Pinpoint the cell where the given text exists, returning its (x, y) midpoint coordinate. 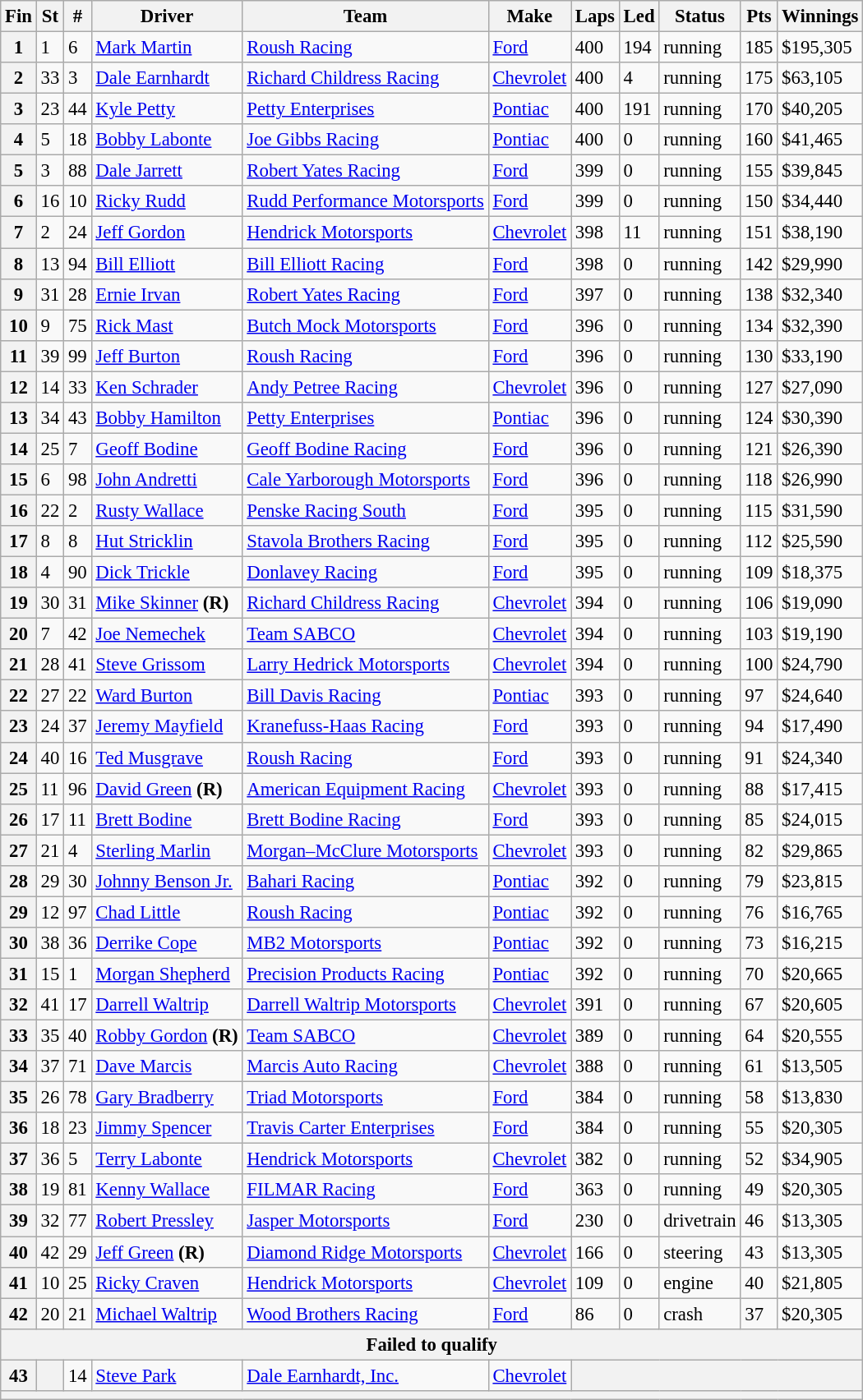
$16,215 (820, 943)
$23,815 (820, 882)
$29,990 (820, 264)
David Green (R) (167, 789)
76 (759, 912)
Wood Brothers Racing (365, 1314)
Jeff Burton (167, 356)
121 (759, 449)
$30,390 (820, 418)
Bahari Racing (365, 882)
Precision Products Racing (365, 974)
Stavola Brothers Racing (365, 541)
Kyle Petty (167, 109)
$24,790 (820, 665)
drivetrain (700, 1221)
$24,015 (820, 819)
Jimmy Spencer (167, 1128)
crash (700, 1314)
397 (595, 294)
103 (759, 634)
Brett Bodine Racing (365, 819)
82 (759, 850)
86 (595, 1314)
$195,305 (820, 48)
Dale Jarrett (167, 171)
$20,555 (820, 1036)
engine (700, 1283)
90 (77, 573)
96 (77, 789)
Hut Stricklin (167, 541)
Donlavey Racing (365, 573)
$40,205 (820, 109)
MB2 Motorsports (365, 943)
230 (595, 1221)
191 (639, 109)
73 (759, 943)
American Equipment Racing (365, 789)
79 (759, 882)
John Andretti (167, 480)
44 (77, 109)
Kenny Wallace (167, 1190)
$38,190 (820, 233)
Status (700, 16)
Darrell Waltrip (167, 1005)
Winnings (820, 16)
Diamond Ridge Motorsports (365, 1252)
77 (77, 1221)
Terry Labonte (167, 1159)
85 (759, 819)
Dale Earnhardt (167, 78)
$33,190 (820, 356)
Gary Bradberry (167, 1098)
Driver (167, 16)
391 (595, 1005)
Andy Petree Racing (365, 387)
112 (759, 541)
$27,090 (820, 387)
Rick Mast (167, 325)
Ricky Rudd (167, 201)
Marcis Auto Racing (365, 1066)
151 (759, 233)
Jeff Green (R) (167, 1252)
Ken Schrader (167, 387)
Penske Racing South (365, 510)
Cale Yarborough Motorsports (365, 480)
Butch Mock Motorsports (365, 325)
Steve Park (167, 1375)
Travis Carter Enterprises (365, 1128)
Morgan Shepherd (167, 974)
Bill Elliott Racing (365, 264)
134 (759, 325)
Bill Davis Racing (365, 696)
160 (759, 140)
175 (759, 78)
Jeremy Mayfield (167, 727)
$16,765 (820, 912)
138 (759, 294)
127 (759, 387)
71 (77, 1066)
$25,590 (820, 541)
52 (759, 1159)
Bobby Hamilton (167, 418)
Derrike Cope (167, 943)
$32,340 (820, 294)
49 (759, 1190)
Ward Burton (167, 696)
388 (595, 1066)
115 (759, 510)
Brett Bodine (167, 819)
$29,865 (820, 850)
78 (77, 1098)
Morgan–McClure Motorsports (365, 850)
$34,905 (820, 1159)
142 (759, 264)
Dave Marcis (167, 1066)
$13,505 (820, 1066)
Triad Motorsports (365, 1098)
Ricky Craven (167, 1283)
Bill Elliott (167, 264)
106 (759, 603)
99 (77, 356)
98 (77, 480)
55 (759, 1128)
Laps (595, 16)
$32,390 (820, 325)
64 (759, 1036)
Jeff Gordon (167, 233)
118 (759, 480)
Robby Gordon (R) (167, 1036)
$20,605 (820, 1005)
150 (759, 201)
$24,340 (820, 758)
91 (759, 758)
$63,105 (820, 78)
Dale Earnhardt, Inc. (365, 1375)
Geoff Bodine (167, 449)
FILMAR Racing (365, 1190)
Johnny Benson Jr. (167, 882)
185 (759, 48)
Steve Grissom (167, 665)
100 (759, 665)
Rusty Wallace (167, 510)
St (49, 16)
$17,415 (820, 789)
$21,805 (820, 1283)
389 (595, 1036)
Team (365, 16)
Mark Martin (167, 48)
194 (639, 48)
Darrell Waltrip Motorsports (365, 1005)
Fin (19, 16)
$13,830 (820, 1098)
Failed to qualify (432, 1344)
Joe Gibbs Racing (365, 140)
$20,665 (820, 974)
46 (759, 1221)
363 (595, 1190)
$19,190 (820, 634)
$31,590 (820, 510)
$24,640 (820, 696)
70 (759, 974)
$26,990 (820, 480)
$34,440 (820, 201)
Chad Little (167, 912)
Dick Trickle (167, 573)
Joe Nemechek (167, 634)
155 (759, 171)
$26,390 (820, 449)
67 (759, 1005)
Robert Pressley (167, 1221)
# (77, 16)
$17,490 (820, 727)
$39,845 (820, 171)
166 (595, 1252)
61 (759, 1066)
$18,375 (820, 573)
Larry Hedrick Motorsports (365, 665)
Mike Skinner (R) (167, 603)
Ernie Irvan (167, 294)
$19,090 (820, 603)
Jasper Motorsports (365, 1221)
Michael Waltrip (167, 1314)
$41,465 (820, 140)
Ted Musgrave (167, 758)
Led (639, 16)
75 (77, 325)
382 (595, 1159)
Sterling Marlin (167, 850)
130 (759, 356)
Bobby Labonte (167, 140)
Pts (759, 16)
124 (759, 418)
170 (759, 109)
Geoff Bodine Racing (365, 449)
Rudd Performance Motorsports (365, 201)
81 (77, 1190)
Kranefuss-Haas Racing (365, 727)
58 (759, 1098)
Make (529, 16)
steering (700, 1252)
